Search for the cell housing the specified text and yield its (X, Y) center coordinate. 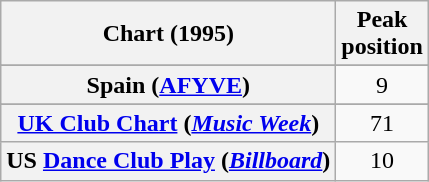
10 (382, 161)
9 (382, 85)
Peakposition (382, 34)
Spain (AFYVE) (168, 85)
UK Club Chart (Music Week) (168, 123)
Chart (1995) (168, 34)
US Dance Club Play (Billboard) (168, 161)
71 (382, 123)
